Determine the (x, y) coordinate at the center of the cell enclosing the given text.  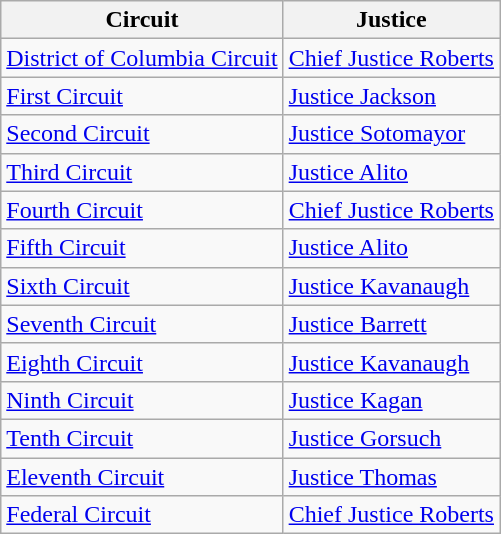
Third Circuit (142, 172)
Justice (391, 20)
Fifth Circuit (142, 248)
Federal Circuit (142, 515)
District of Columbia Circuit (142, 58)
Justice Thomas (391, 477)
Second Circuit (142, 134)
Justice Gorsuch (391, 438)
Justice Sotomayor (391, 134)
Justice Jackson (391, 96)
Eighth Circuit (142, 362)
Sixth Circuit (142, 286)
Seventh Circuit (142, 324)
Tenth Circuit (142, 438)
First Circuit (142, 96)
Ninth Circuit (142, 400)
Justice Kagan (391, 400)
Circuit (142, 20)
Fourth Circuit (142, 210)
Eleventh Circuit (142, 477)
Justice Barrett (391, 324)
